Output the (X, Y) coordinate of the center of the cell containing the given text.  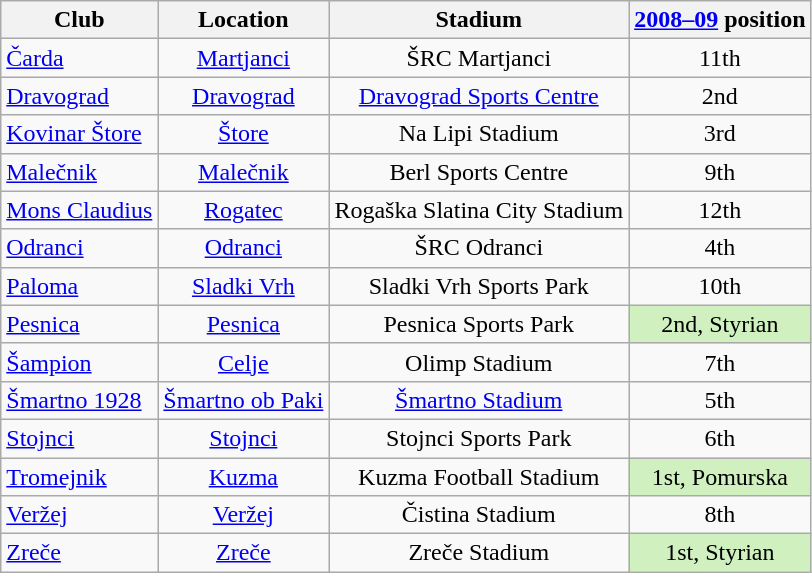
Martjanci (244, 58)
4th (720, 248)
3rd (720, 134)
10th (720, 286)
1st, Pomurska (720, 477)
Čarda (80, 58)
Mons Claudius (80, 210)
6th (720, 438)
ŠRC Martjanci (479, 58)
2nd (720, 96)
Paloma (80, 286)
Šmartno Stadium (479, 400)
Berl Sports Centre (479, 172)
12th (720, 210)
7th (720, 362)
Stadium (479, 20)
Dravograd Sports Centre (479, 96)
Stojnci Sports Park (479, 438)
Sladki Vrh (244, 286)
Štore (244, 134)
Šmartno 1928 (80, 400)
Location (244, 20)
9th (720, 172)
Čistina Stadium (479, 515)
1st, Styrian (720, 553)
5th (720, 400)
Na Lipi Stadium (479, 134)
2nd, Styrian (720, 324)
ŠRC Odranci (479, 248)
Šmartno ob Paki (244, 400)
8th (720, 515)
Kuzma Football Stadium (479, 477)
Rogatec (244, 210)
Kuzma (244, 477)
Kovinar Štore (80, 134)
2008–09 position (720, 20)
Šampion (80, 362)
Club (80, 20)
Sladki Vrh Sports Park (479, 286)
11th (720, 58)
Tromejnik (80, 477)
Olimp Stadium (479, 362)
Celje (244, 362)
Pesnica Sports Park (479, 324)
Zreče Stadium (479, 553)
Rogaška Slatina City Stadium (479, 210)
